Return the (X, Y) coordinate for the center point of the cell that contains the specified text.  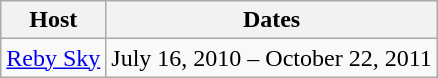
Reby Sky (54, 58)
Dates (272, 20)
Host (54, 20)
July 16, 2010 – October 22, 2011 (272, 58)
